From the cell containing the given text, extract its center point as [x, y] coordinate. 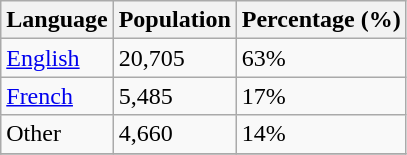
Other [57, 134]
English [57, 58]
4,660 [174, 134]
Language [57, 20]
Population [174, 20]
Percentage (%) [321, 20]
14% [321, 134]
5,485 [174, 96]
17% [321, 96]
French [57, 96]
63% [321, 58]
20,705 [174, 58]
